For the text-containing cell, return its midpoint in (X, Y) coordinate format. 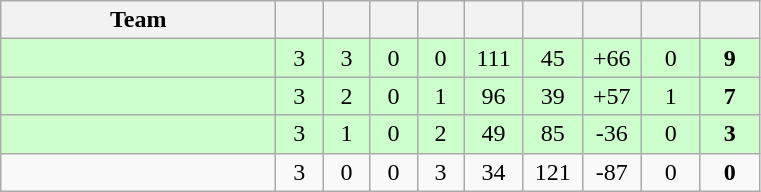
39 (552, 96)
34 (494, 172)
+66 (612, 58)
96 (494, 96)
Team (138, 20)
45 (552, 58)
49 (494, 134)
-36 (612, 134)
-87 (612, 172)
111 (494, 58)
85 (552, 134)
9 (730, 58)
7 (730, 96)
121 (552, 172)
+57 (612, 96)
